Return (X, Y) of the center of cell containing provided text 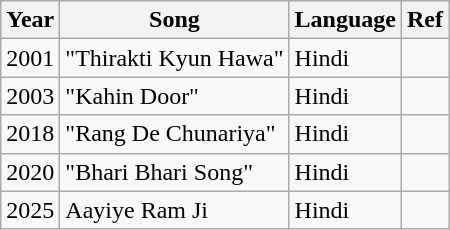
"Rang De Chunariya" (174, 134)
"Thirakti Kyun Hawa" (174, 58)
2020 (30, 172)
Language (345, 20)
2001 (30, 58)
Year (30, 20)
2018 (30, 134)
Ref (426, 20)
"Bhari Bhari Song" (174, 172)
Aayiye Ram Ji (174, 210)
2003 (30, 96)
"Kahin Door" (174, 96)
Song (174, 20)
2025 (30, 210)
